Scan for the cell matching the given text and deliver its (X, Y) coordinate at center. 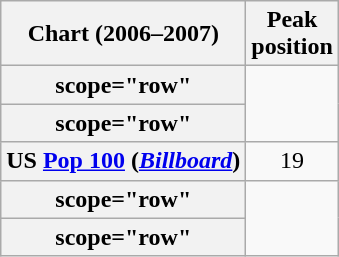
Chart (2006–2007) (124, 34)
US Pop 100 (Billboard) (124, 161)
Peakposition (292, 34)
19 (292, 161)
